Scan for the cell matching the given text and deliver its (X, Y) coordinate at center. 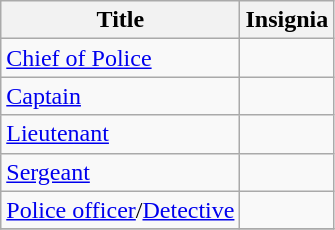
Police officer/Detective (120, 210)
Chief of Police (120, 58)
Lieutenant (120, 134)
Sergeant (120, 172)
Title (120, 20)
Captain (120, 96)
Insignia (287, 20)
